Find where the given text appears and provide that cell's center as (x, y) coordinate. 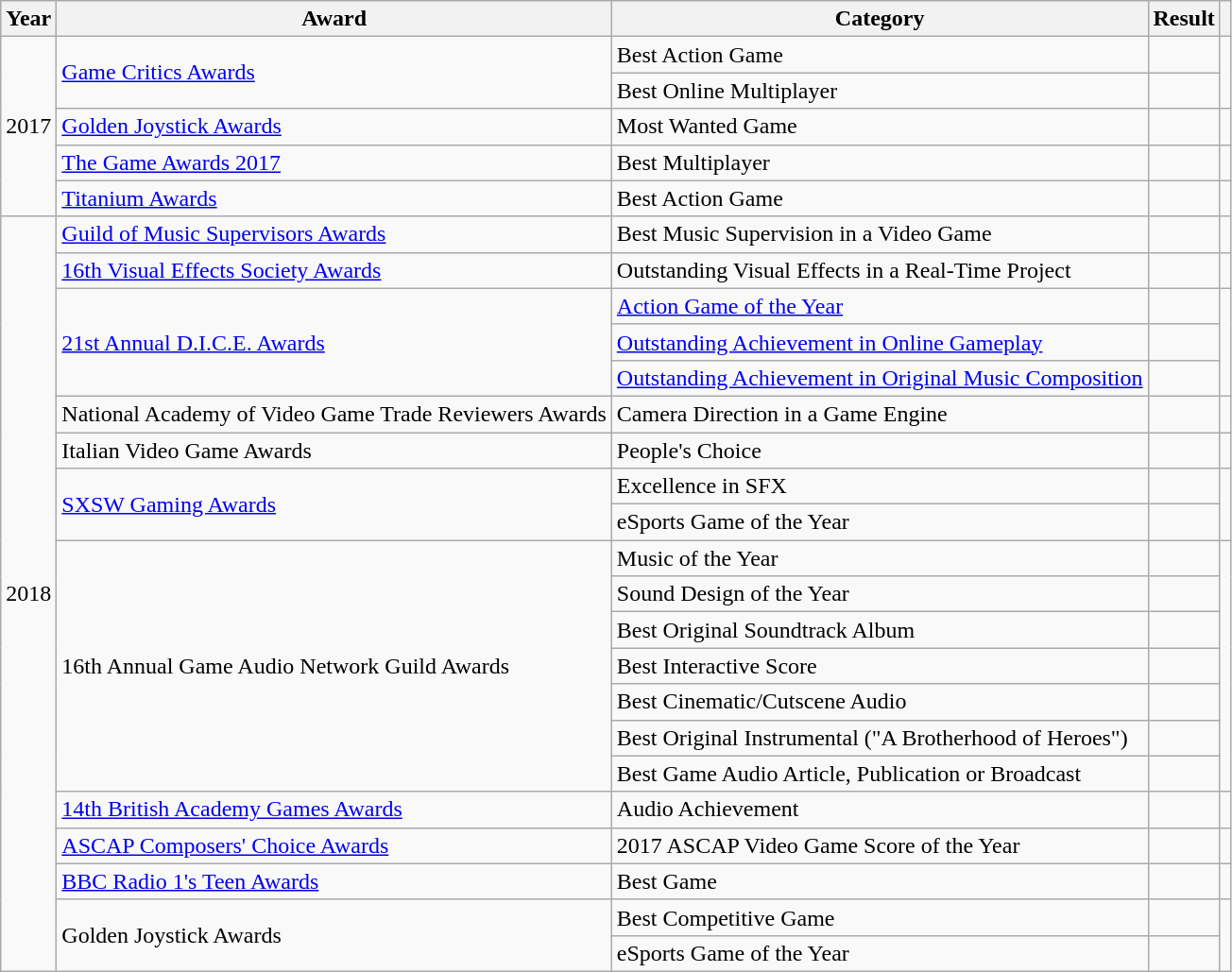
Best Interactive Score (880, 666)
2017 (28, 127)
Category (880, 19)
Best Competitive Game (880, 917)
Best Online Multiplayer (880, 91)
Best Game (880, 881)
The Game Awards 2017 (334, 162)
Guild of Music Supervisors Awards (334, 234)
SXSW Gaming Awards (334, 504)
Award (334, 19)
Game Critics Awards (334, 73)
Most Wanted Game (880, 127)
14th British Academy Games Awards (334, 810)
National Academy of Video Game Trade Reviewers Awards (334, 414)
BBC Radio 1's Teen Awards (334, 881)
Result (1184, 19)
Outstanding Visual Effects in a Real-Time Project (880, 270)
Best Original Soundtrack Album (880, 630)
Italian Video Game Awards (334, 451)
16th Annual Game Audio Network Guild Awards (334, 666)
2017 ASCAP Video Game Score of the Year (880, 845)
Best Music Supervision in a Video Game (880, 234)
Action Game of the Year (880, 306)
Camera Direction in a Game Engine (880, 414)
Audio Achievement (880, 810)
Titanium Awards (334, 198)
People's Choice (880, 451)
16th Visual Effects Society Awards (334, 270)
Best Original Instrumental ("A Brotherhood of Heroes") (880, 738)
2018 (28, 593)
Outstanding Achievement in Original Music Composition (880, 378)
Best Cinematic/Cutscene Audio (880, 702)
21st Annual D.I.C.E. Awards (334, 342)
Year (28, 19)
Music of the Year (880, 558)
Outstanding Achievement in Online Gameplay (880, 342)
Best Game Audio Article, Publication or Broadcast (880, 774)
ASCAP Composers' Choice Awards (334, 845)
Best Multiplayer (880, 162)
Excellence in SFX (880, 486)
Sound Design of the Year (880, 594)
